Capture the cell that displays the provided text and extract its (x, y) central coordinate. 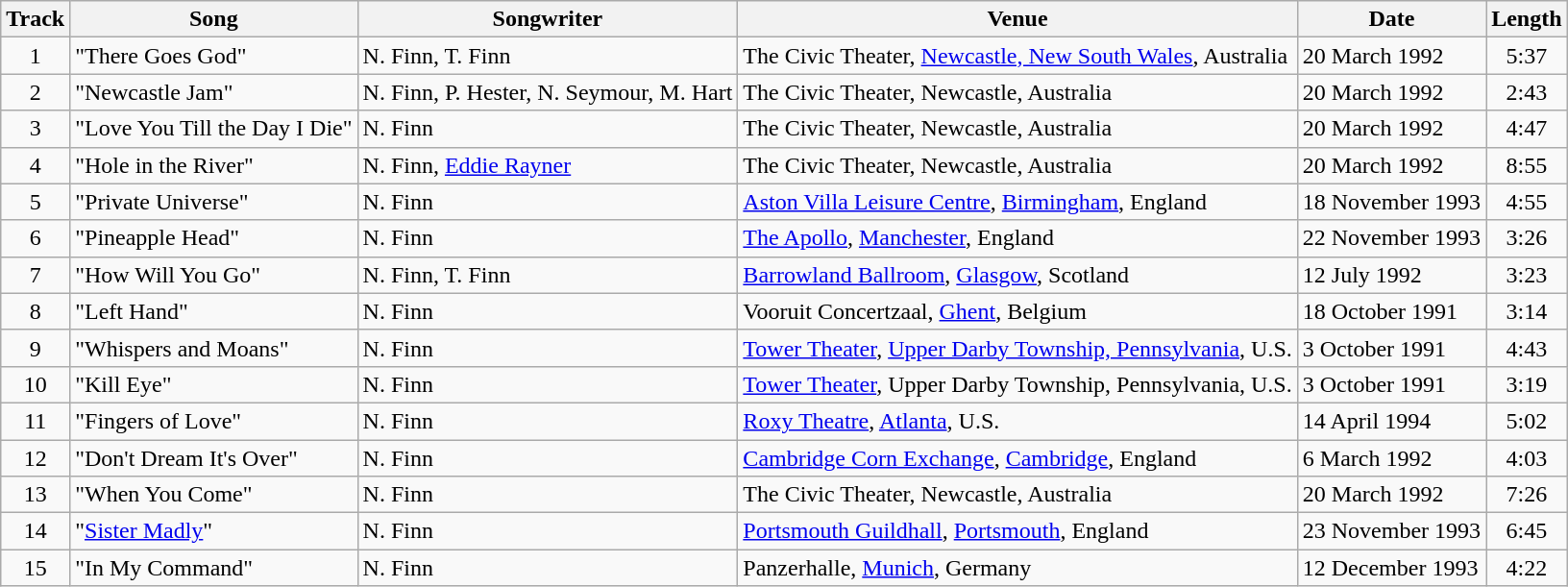
4:03 (1527, 458)
"Love You Till the Day I Die" (213, 129)
23 November 1993 (1391, 531)
Barrowland Ballroom, Glasgow, Scotland (1017, 275)
4:47 (1527, 129)
5:37 (1527, 56)
13 (36, 495)
4 (36, 165)
3:19 (1527, 384)
Vooruit Concertzaal, Ghent, Belgium (1017, 311)
"Newcastle Jam" (213, 92)
3 (36, 129)
The Civic Theater, Newcastle, New South Wales, Australia (1017, 56)
"There Goes God" (213, 56)
5 (36, 202)
"Pineapple Head" (213, 238)
N. Finn, P. Hester, N. Seymour, M. Hart (548, 92)
N. Finn, Eddie Rayner (548, 165)
2 (36, 92)
12 July 1992 (1391, 275)
Aston Villa Leisure Centre, Birmingham, England (1017, 202)
"Whispers and Moans" (213, 348)
4:22 (1527, 568)
Panzerhalle, Munich, Germany (1017, 568)
8 (36, 311)
6 March 1992 (1391, 458)
"Fingers of Love" (213, 421)
11 (36, 421)
4:43 (1527, 348)
10 (36, 384)
Length (1527, 19)
14 April 1994 (1391, 421)
Songwriter (548, 19)
Venue (1017, 19)
"Private Universe" (213, 202)
"Kill Eye" (213, 384)
3:23 (1527, 275)
Date (1391, 19)
9 (36, 348)
12 (36, 458)
Song (213, 19)
4:55 (1527, 202)
7:26 (1527, 495)
Roxy Theatre, Atlanta, U.S. (1017, 421)
22 November 1993 (1391, 238)
"How Will You Go" (213, 275)
Track (36, 19)
Cambridge Corn Exchange, Cambridge, England (1017, 458)
18 November 1993 (1391, 202)
3:26 (1527, 238)
Portsmouth Guildhall, Portsmouth, England (1017, 531)
1 (36, 56)
18 October 1991 (1391, 311)
15 (36, 568)
12 December 1993 (1391, 568)
"Don't Dream It's Over" (213, 458)
"In My Command" (213, 568)
14 (36, 531)
"Sister Madly" (213, 531)
The Apollo, Manchester, England (1017, 238)
"When You Come" (213, 495)
"Hole in the River" (213, 165)
3:14 (1527, 311)
8:55 (1527, 165)
6 (36, 238)
"Left Hand" (213, 311)
5:02 (1527, 421)
6:45 (1527, 531)
2:43 (1527, 92)
7 (36, 275)
